Capture the cell that displays the provided text and extract its [X, Y] central coordinate. 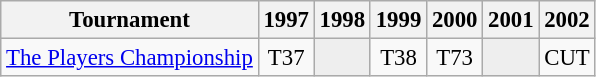
T73 [455, 58]
T37 [286, 58]
1999 [398, 20]
2001 [511, 20]
2000 [455, 20]
T38 [398, 58]
1997 [286, 20]
Tournament [130, 20]
The Players Championship [130, 58]
1998 [342, 20]
CUT [567, 58]
2002 [567, 20]
